Output the (x, y) coordinate of the center of the cell containing the given text.  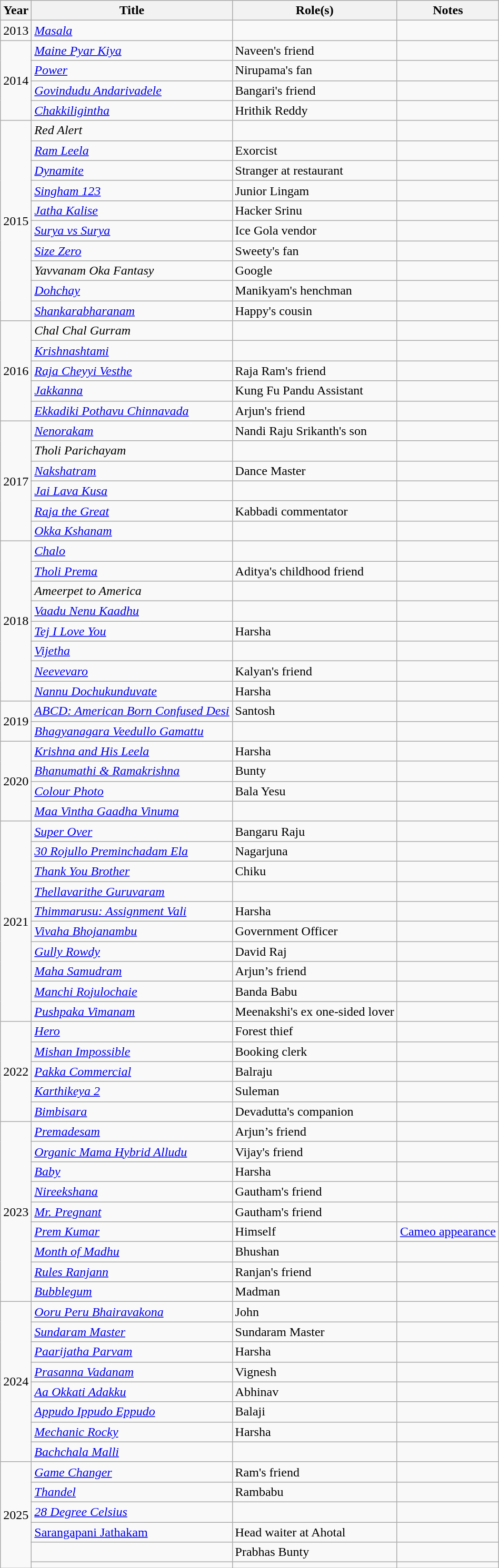
2013 (16, 31)
Krishnashtami (132, 351)
Title (132, 11)
Bubblegum (132, 1292)
Hrithik Reddy (315, 110)
Govindudu Andarivadele (132, 90)
Balaji (315, 1412)
Tej I Love You (132, 631)
David Raj (315, 952)
Manchi Rojulochaie (132, 992)
Mechanic Rocky (132, 1432)
Vijay's friend (315, 1151)
30 Rojullo Preminchadam Ela (132, 851)
Karthikeya 2 (132, 1091)
Tholi Prema (132, 571)
Notes (447, 11)
Nagarjuna (315, 851)
Hero (132, 1031)
2015 (16, 221)
Head waiter at Ahotal (315, 1532)
Bangari's friend (315, 90)
Madman (315, 1292)
Shankarabharanam (132, 311)
Nireekshana (132, 1191)
Ekkadiki Pothavu Chinnavada (132, 411)
Masala (132, 31)
Sweety's fan (315, 251)
Baby (132, 1171)
Colour Photo (132, 791)
Nakshatram (132, 471)
Krishna and His Leela (132, 751)
Size Zero (132, 251)
Chal Chal Gurram (132, 331)
Arjun's friend (315, 411)
Cameo appearance (447, 1232)
Ram's friend (315, 1472)
ABCD: American Born Confused Desi (132, 711)
Power (132, 70)
2014 (16, 80)
Devadutta's companion (315, 1111)
Vaadu Nenu Kaadhu (132, 611)
Hacker Srinu (315, 210)
Thimmarusu: Assignment Vali (132, 912)
Google (315, 271)
Ice Gola vendor (315, 230)
Aa Okkati Adakku (132, 1392)
2024 (16, 1382)
2022 (16, 1071)
Manikyam's henchman (315, 291)
Kalyan's friend (315, 671)
Prasanna Vadanam (132, 1372)
Ranjan's friend (315, 1272)
Ram Leela (132, 150)
Tholi Parichayam (132, 451)
Junior Lingam (315, 190)
Yavvanam Oka Fantasy (132, 271)
Super Over (132, 831)
Mr. Pregnant (132, 1211)
28 Degree Celsius (132, 1512)
Thandel (132, 1492)
Chiku (315, 871)
Raja Ram's friend (315, 371)
Bhushan (315, 1252)
Nannu Dochukunduvate (132, 691)
Gully Rowdy (132, 952)
Thank You Brother (132, 871)
Bachchala Malli (132, 1452)
Exorcist (315, 150)
Vivaha Bhojanambu (132, 932)
Role(s) (315, 11)
Suleman (315, 1091)
Raja Cheyyi Vesthe (132, 371)
Santosh (315, 711)
2025 (16, 1515)
Happy's cousin (315, 311)
Nirupama's fan (315, 70)
Chalo (132, 551)
Meenakshi's ex one-sided lover (315, 1011)
Dynamite (132, 170)
Himself (315, 1232)
Appudo Ippudo Eppudo (132, 1412)
2020 (16, 781)
Bhagyanagara Veedullo Gamattu (132, 731)
Prem Kumar (132, 1232)
Kung Fu Pandu Assistant (315, 391)
Year (16, 11)
Pakka Commercial (132, 1071)
Okka Kshanam (132, 531)
2021 (16, 922)
Stranger at restaurant (315, 170)
Raja the Great (132, 511)
Mishan Impossible (132, 1051)
Dance Master (315, 471)
Bala Yesu (315, 791)
Rambabu (315, 1492)
Nandi Raju Srikanth's son (315, 431)
Aditya's childhood friend (315, 571)
Paarijatha Parvam (132, 1352)
Bimbisara (132, 1111)
Ameerpet to America (132, 591)
Dohchay (132, 291)
Sarangapani Jathakam (132, 1532)
Maha Samudram (132, 972)
Jakkanna (132, 391)
Kabbadi commentator (315, 511)
Naveen's friend (315, 50)
Ooru Peru Bhairavakona (132, 1312)
Pushpaka Vimanam (132, 1011)
2019 (16, 721)
Booking clerk (315, 1051)
Nenorakam (132, 431)
Organic Mama Hybrid Alludu (132, 1151)
2023 (16, 1212)
Prabhas Bunty (315, 1552)
Bunty (315, 771)
Chakkiligintha (132, 110)
Red Alert (132, 130)
Government Officer (315, 932)
Jai Lava Kusa (132, 491)
Maine Pyar Kiya (132, 50)
Singham 123 (132, 190)
2016 (16, 371)
Forest thief (315, 1031)
Neevevaro (132, 671)
Premadesam (132, 1131)
Vignesh (315, 1372)
Vijetha (132, 651)
Balraju (315, 1071)
Game Changer (132, 1472)
Surya vs Surya (132, 230)
Banda Babu (315, 992)
Thellavarithe Guruvaram (132, 892)
Bhanumathi & Ramakrishna (132, 771)
Rules Ranjann (132, 1272)
Month of Madhu (132, 1252)
Bangaru Raju (315, 831)
2018 (16, 621)
Maa Vintha Gaadha Vinuma (132, 811)
Jatha Kalise (132, 210)
2017 (16, 481)
John (315, 1312)
Abhinav (315, 1392)
